Identify which cell holds the provided text, then report its (X, Y) central coordinate. 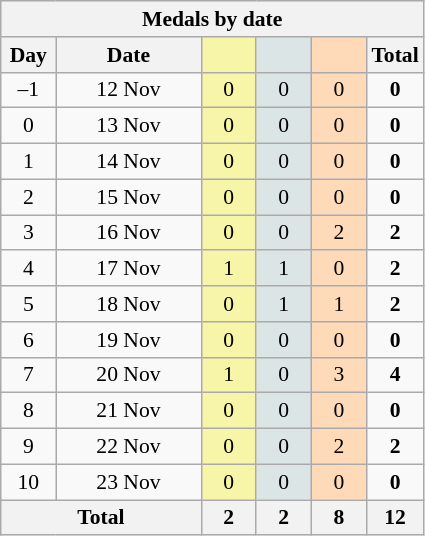
5 (28, 304)
7 (28, 375)
Medals by date (212, 19)
23 Nov (128, 482)
6 (28, 340)
10 (28, 482)
15 Nov (128, 197)
18 Nov (128, 304)
12 (394, 518)
22 Nov (128, 447)
–1 (28, 90)
16 Nov (128, 233)
19 Nov (128, 340)
13 Nov (128, 126)
12 Nov (128, 90)
21 Nov (128, 411)
Day (28, 55)
Date (128, 55)
14 Nov (128, 162)
17 Nov (128, 269)
9 (28, 447)
20 Nov (128, 375)
